For the text-containing cell, return its midpoint in [X, Y] coordinate format. 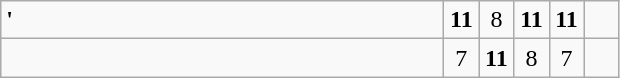
' [222, 20]
